From the cell containing the given text, extract its center point as [x, y] coordinate. 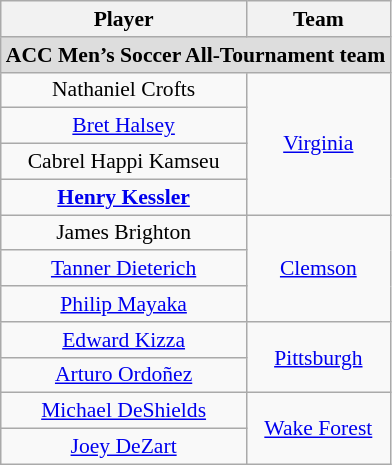
Joey DeZart [124, 447]
Player [124, 19]
Team [318, 19]
Cabrel Happi Kamseu [124, 162]
Pittsburgh [318, 358]
Wake Forest [318, 428]
Nathaniel Crofts [124, 90]
Arturo Ordoñez [124, 375]
Bret Halsey [124, 126]
Tanner Dieterich [124, 269]
Clemson [318, 268]
Michael DeShields [124, 411]
James Brighton [124, 233]
Virginia [318, 143]
Philip Mayaka [124, 304]
Edward Kizza [124, 340]
Henry Kessler [124, 197]
ACC Men’s Soccer All-Tournament team [196, 55]
